For the text-containing cell, return its midpoint in (X, Y) coordinate format. 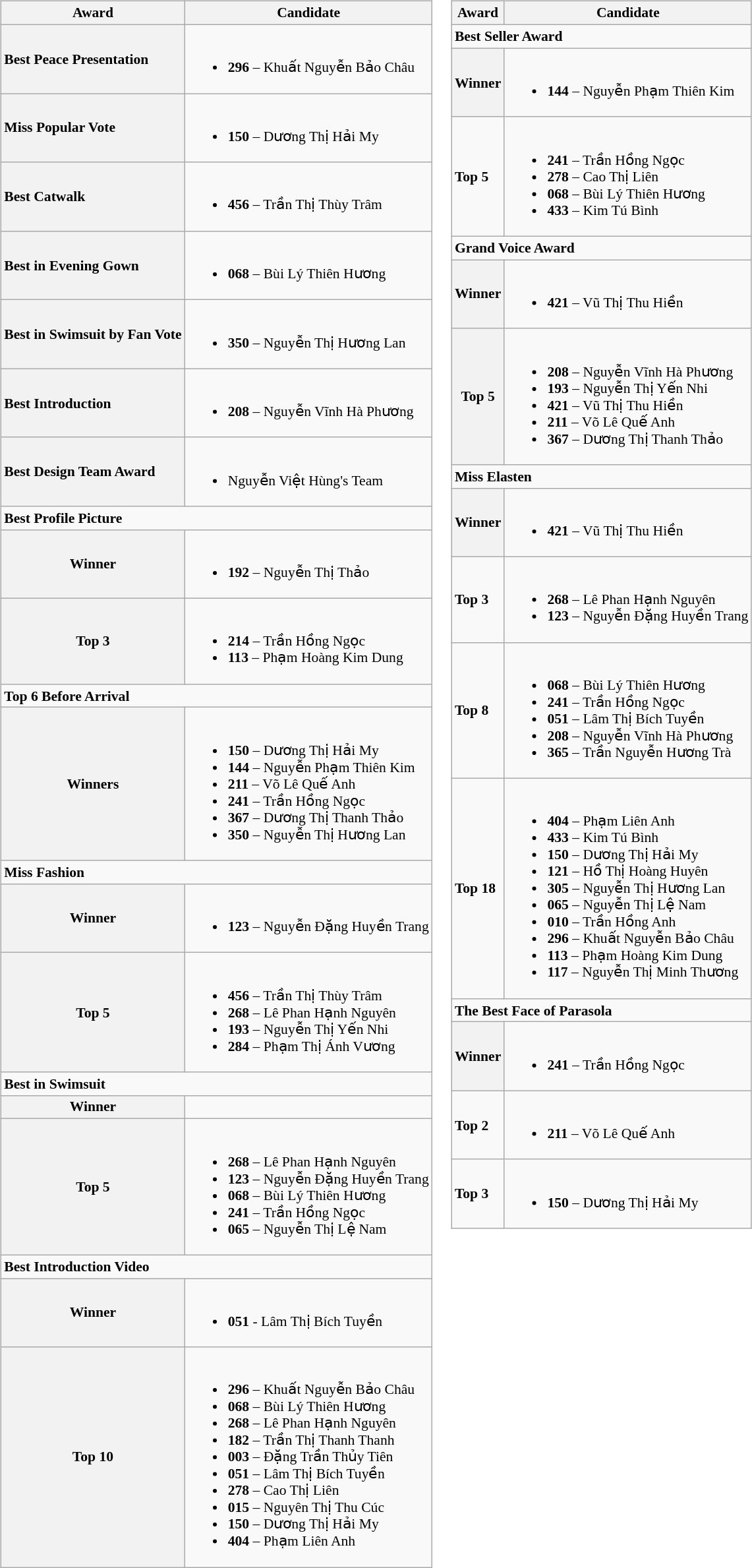
Best Introduction Video (216, 1267)
068 – Bùi Lý Thiên Hương (308, 265)
Nguyễn Việt Hùng's Team (308, 471)
Best Peace Presentation (92, 59)
296 – Khuất Nguyễn Bảo Châu (308, 59)
268 – Lê Phan Hạnh Nguyên123 – Nguyễn Đặng Huyền Trang (627, 599)
Top 10 (92, 1457)
241 – Trần Hồng Ngọc278 – Cao Thị Liên068 – Bùi Lý Thiên Hương433 – Kim Tú Bình (627, 177)
Miss Popular Vote (92, 128)
Best Introduction (92, 403)
Miss Fashion (216, 872)
Best Seller Award (602, 36)
208 – Nguyễn Vĩnh Hà Phương193 – Nguyễn Thị Yến Nhi421 – Vũ Thị Thu Hiền211 – Võ Lê Quế Anh367 – Dương Thị Thanh Thảo (627, 396)
Best Profile Picture (216, 518)
192 – Nguyễn Thị Thảo (308, 564)
241 – Trần Hồng Ngọc (627, 1056)
150 – Dương Thị Hải My144 – Nguyễn Phạm Thiên Kim211 – Võ Lê Quế Anh241 – Trần Hồng Ngọc367 – Dương Thị Thanh Thảo350 – Nguyễn Thị Hương Lan (308, 784)
268 – Lê Phan Hạnh Nguyên123 – Nguyễn Đặng Huyền Trang068 – Bùi Lý Thiên Hương241 – Trần Hồng Ngọc065 – Nguyễn Thị Lệ Nam (308, 1187)
068 – Bùi Lý Thiên Hương241 – Trần Hồng Ngọc051 – Lâm Thị Bích Tuyền208 – Nguyễn Vĩnh Hà Phương365 – Trần Nguyễn Hương Trà (627, 710)
456 – Trần Thị Thùy Trâm (308, 196)
Grand Voice Award (602, 248)
Top 2 (478, 1125)
456 – Trần Thị Thùy Trâm268 – Lê Phan Hạnh Nguyên193 – Nguyễn Thị Yến Nhi284 – Phạm Thị Ánh Vương (308, 1013)
Winners (92, 784)
144 – Nguyễn Phạm Thiên Kim (627, 82)
051 - Lâm Thị Bích Tuyền (308, 1313)
Best Design Team Award (92, 471)
350 – Nguyễn Thị Hương Lan (308, 334)
Best in Swimsuit by Fan Vote (92, 334)
Top 6 Before Arrival (216, 696)
Miss Elasten (602, 476)
123 – Nguyễn Đặng Huyền Trang (308, 918)
Top 8 (478, 710)
The Best Face of Parasola (602, 1010)
Top 18 (478, 888)
208 – Nguyễn Vĩnh Hà Phương (308, 403)
211 – Võ Lê Quế Anh (627, 1125)
Best in Evening Gown (92, 265)
Best Catwalk (92, 196)
214 – Trần Hồng Ngọc113 – Phạm Hoàng Kim Dung (308, 641)
Best in Swimsuit (216, 1083)
